Identify which cell holds the provided text, then report its (x, y) central coordinate. 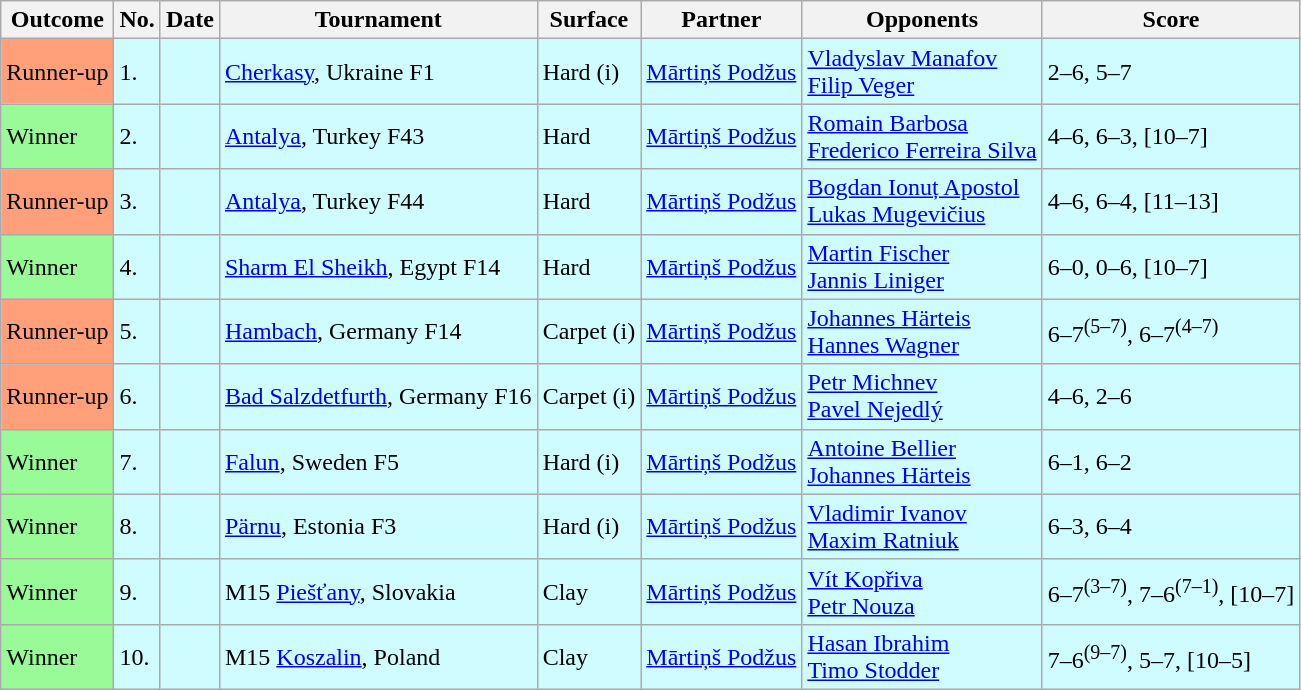
Opponents (922, 20)
Antalya, Turkey F43 (378, 136)
Surface (589, 20)
Partner (722, 20)
Pärnu, Estonia F3 (378, 526)
Hambach, Germany F14 (378, 332)
Date (190, 20)
M15 Koszalin, Poland (378, 656)
Vladimir Ivanov Maxim Ratniuk (922, 526)
Hasan Ibrahim Timo Stodder (922, 656)
10. (137, 656)
6–0, 0–6, [10–7] (1171, 266)
4. (137, 266)
M15 Piešťany, Slovakia (378, 592)
Cherkasy, Ukraine F1 (378, 72)
3. (137, 202)
Sharm El Sheikh, Egypt F14 (378, 266)
Outcome (58, 20)
Vladyslav Manafov Filip Veger (922, 72)
7–6(9–7), 5–7, [10–5] (1171, 656)
6. (137, 396)
7. (137, 462)
8. (137, 526)
Tournament (378, 20)
6–3, 6–4 (1171, 526)
2. (137, 136)
Martin Fischer Jannis Liniger (922, 266)
6–7(5–7), 6–7(4–7) (1171, 332)
6–7(3–7), 7–6(7–1), [10–7] (1171, 592)
Johannes Härteis Hannes Wagner (922, 332)
4–6, 2–6 (1171, 396)
9. (137, 592)
1. (137, 72)
Vít Kopřiva Petr Nouza (922, 592)
2–6, 5–7 (1171, 72)
Falun, Sweden F5 (378, 462)
Score (1171, 20)
Romain Barbosa Frederico Ferreira Silva (922, 136)
4–6, 6–3, [10–7] (1171, 136)
5. (137, 332)
Bogdan Ionuț Apostol Lukas Mugevičius (922, 202)
No. (137, 20)
Petr Michnev Pavel Nejedlý (922, 396)
Bad Salzdetfurth, Germany F16 (378, 396)
6–1, 6–2 (1171, 462)
Antoine Bellier Johannes Härteis (922, 462)
4–6, 6–4, [11–13] (1171, 202)
Antalya, Turkey F44 (378, 202)
